Determine the (x, y) coordinate at the center of the cell enclosing the given text.  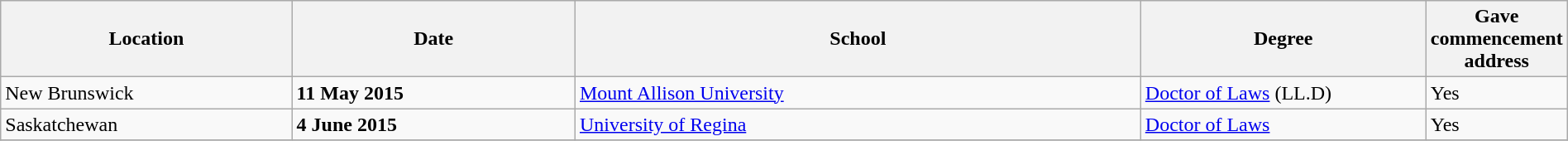
Date (433, 39)
School (858, 39)
11 May 2015 (433, 93)
Mount Allison University (858, 93)
4 June 2015 (433, 124)
Degree (1284, 39)
Gave commencement address (1497, 39)
University of Regina (858, 124)
Saskatchewan (146, 124)
New Brunswick (146, 93)
Location (146, 39)
Doctor of Laws (LL.D) (1284, 93)
Doctor of Laws (1284, 124)
